Search for the cell housing the specified text and yield its [x, y] center coordinate. 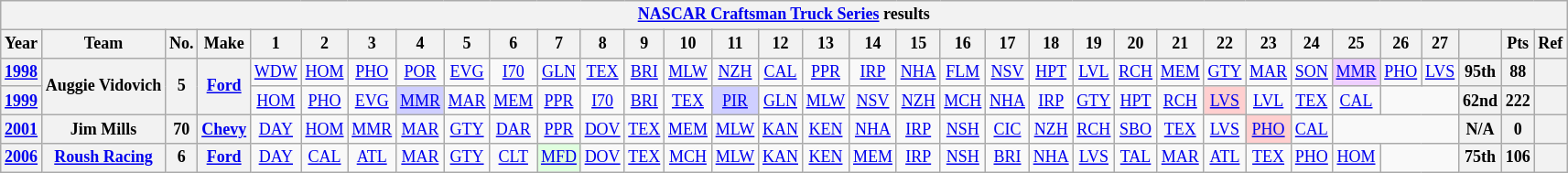
CLT [514, 157]
19 [1094, 44]
N/A [1481, 128]
FLM [963, 71]
62nd [1481, 101]
Make [224, 44]
75th [1481, 157]
DAR [514, 128]
2 [324, 44]
23 [1269, 44]
106 [1518, 157]
PIR [734, 101]
Ref [1551, 44]
Pts [1518, 44]
21 [1180, 44]
222 [1518, 101]
27 [1441, 44]
Auggie Vidovich [103, 86]
26 [1400, 44]
0 [1518, 128]
Jim Mills [103, 128]
No. [181, 44]
11 [734, 44]
16 [963, 44]
Chevy [224, 128]
Team [103, 44]
TAL [1136, 157]
1999 [22, 101]
2001 [22, 128]
1 [276, 44]
8 [602, 44]
SBO [1136, 128]
Roush Racing [103, 157]
MFD [559, 157]
1998 [22, 71]
CIC [1008, 128]
24 [1311, 44]
Year [22, 44]
18 [1051, 44]
WDW [276, 71]
17 [1008, 44]
88 [1518, 71]
POR [421, 71]
SON [1311, 71]
7 [559, 44]
NASCAR Craftsman Truck Series results [784, 15]
13 [826, 44]
95th [1481, 71]
15 [918, 44]
3 [372, 44]
10 [688, 44]
70 [181, 128]
2006 [22, 157]
20 [1136, 44]
22 [1225, 44]
4 [421, 44]
14 [873, 44]
25 [1357, 44]
9 [644, 44]
12 [781, 44]
